Scan for the cell matching the given text and deliver its [X, Y] coordinate at center. 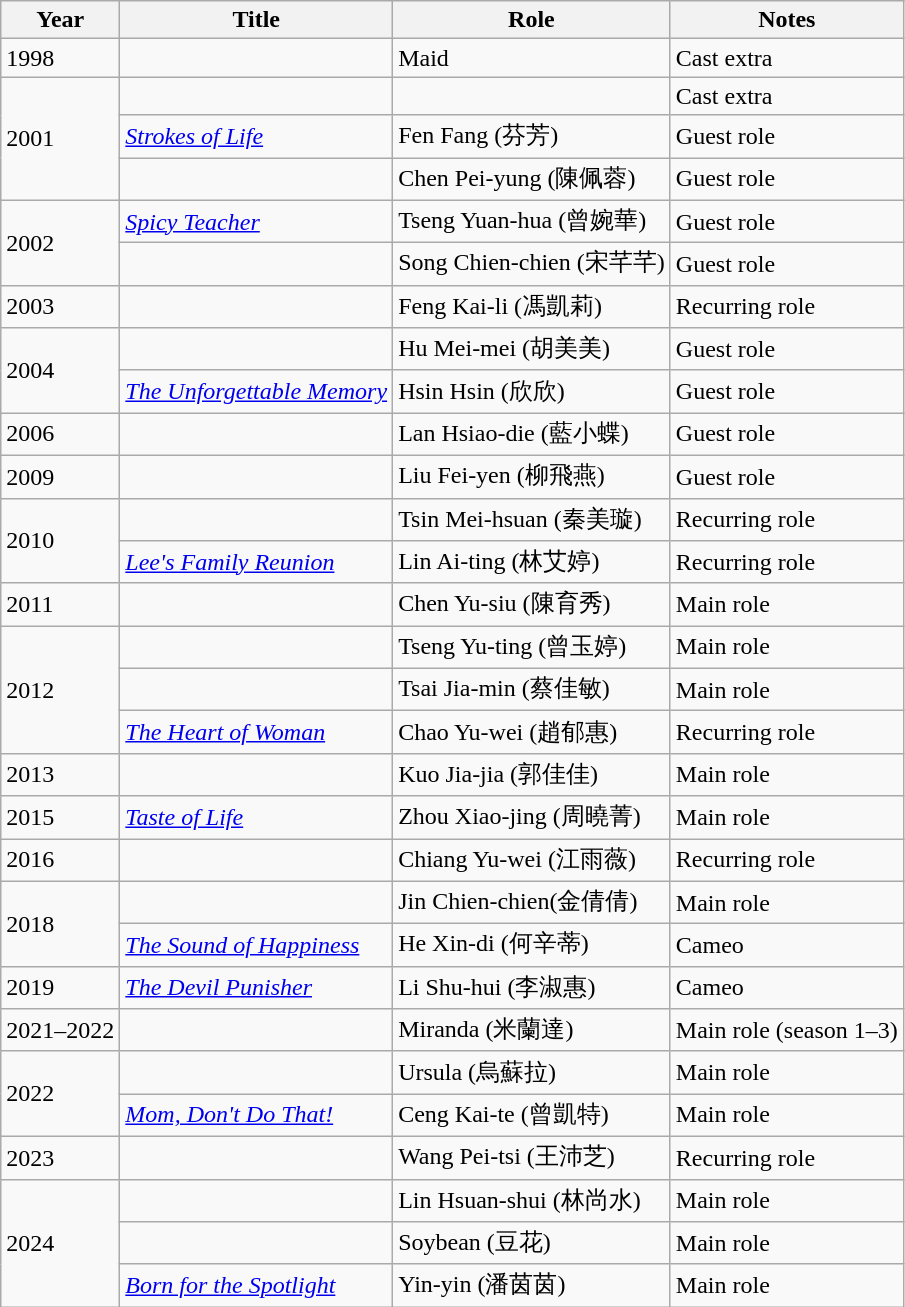
Mom, Don't Do That! [256, 1116]
Hsin Hsin (欣欣) [532, 392]
2001 [60, 138]
Strokes of Life [256, 136]
Fen Fang (芬芳) [532, 136]
2003 [60, 306]
Year [60, 20]
2021–2022 [60, 1030]
Chiang Yu-wei (江雨薇) [532, 860]
Born for the Spotlight [256, 1286]
Tseng Yu-ting (曾玉婷) [532, 648]
Lee's Family Reunion [256, 562]
Song Chien-chien (宋芊芊) [532, 264]
Kuo Jia-jia (郭佳佳) [532, 774]
Tseng Yuan-hua (曾婉華) [532, 222]
2016 [60, 860]
Taste of Life [256, 818]
Yin-yin (潘茵茵) [532, 1286]
Ceng Kai-te (曾凱特) [532, 1116]
Role [532, 20]
Chen Pei-yung (陳佩蓉) [532, 180]
The Heart of Woman [256, 732]
Liu Fei-yen (柳飛燕) [532, 476]
2022 [60, 1094]
Chao Yu-wei (趙郁惠) [532, 732]
Main role (season 1–3) [786, 1030]
Tsai Jia-min (蔡佳敏) [532, 690]
Feng Kai-li (馮凱莉) [532, 306]
2015 [60, 818]
2004 [60, 370]
2010 [60, 540]
1998 [60, 58]
The Devil Punisher [256, 988]
Title [256, 20]
2019 [60, 988]
Jin Chien-chien(金倩倩) [532, 902]
Wang Pei-tsi (王沛芝) [532, 1158]
2013 [60, 774]
2024 [60, 1243]
Miranda (米蘭達) [532, 1030]
2006 [60, 434]
Lan Hsiao-die (藍小蝶) [532, 434]
Hu Mei-mei (胡美美) [532, 350]
Maid [532, 58]
2002 [60, 242]
He Xin-di (何辛蒂) [532, 946]
2009 [60, 476]
Chen Yu-siu (陳育秀) [532, 604]
2023 [60, 1158]
Zhou Xiao-jing (周曉菁) [532, 818]
Tsin Mei-hsuan (秦美璇) [532, 520]
Spicy Teacher [256, 222]
2011 [60, 604]
Ursula (烏蘇拉) [532, 1072]
Li Shu-hui (李淑惠) [532, 988]
The Unforgettable Memory [256, 392]
Soybean (豆花) [532, 1244]
Notes [786, 20]
The Sound of Happiness [256, 946]
Lin Ai-ting (林艾婷) [532, 562]
Lin Hsuan-shui (林尚水) [532, 1200]
2018 [60, 924]
2012 [60, 690]
